Return (X, Y) of the center of cell containing provided text 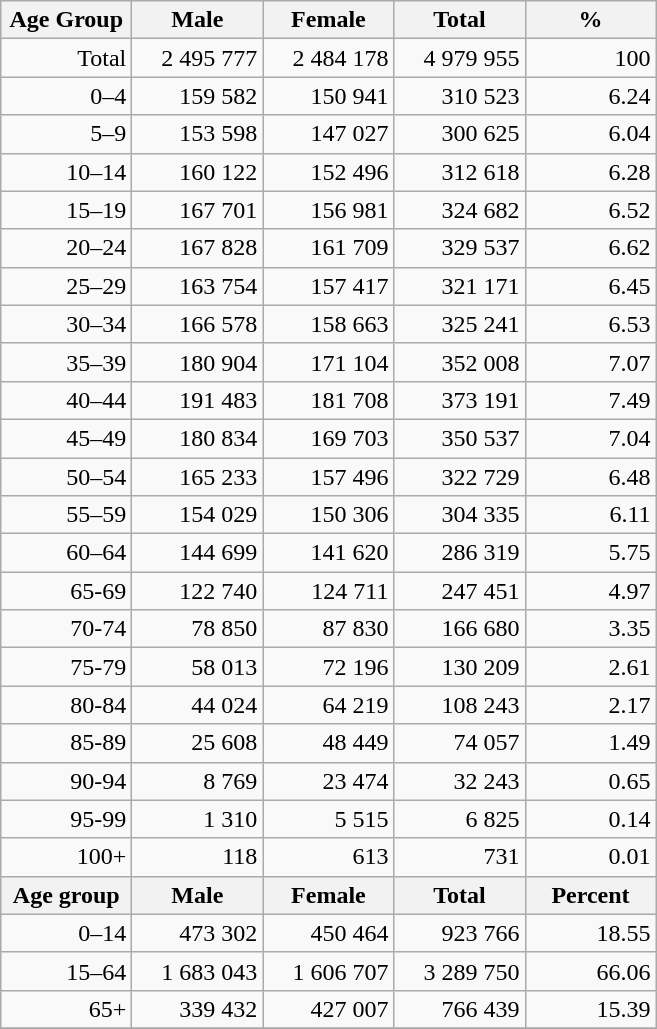
157 417 (328, 286)
87 830 (328, 629)
2.61 (590, 667)
171 104 (328, 362)
124 711 (328, 591)
15.39 (590, 1009)
32 243 (460, 781)
169 703 (328, 438)
613 (328, 857)
7.49 (590, 400)
159 582 (198, 96)
191 483 (198, 400)
0.65 (590, 781)
0.01 (590, 857)
304 335 (460, 515)
322 729 (460, 477)
6.04 (590, 134)
300 625 (460, 134)
0–14 (66, 933)
100+ (66, 857)
5–9 (66, 134)
65-69 (66, 591)
310 523 (460, 96)
150 306 (328, 515)
766 439 (460, 1009)
8 769 (198, 781)
247 451 (460, 591)
165 233 (198, 477)
321 171 (460, 286)
325 241 (460, 324)
70-74 (66, 629)
80-84 (66, 705)
122 740 (198, 591)
153 598 (198, 134)
1 310 (198, 819)
3 289 750 (460, 971)
6.52 (590, 210)
130 209 (460, 667)
180 904 (198, 362)
2 484 178 (328, 58)
286 319 (460, 553)
329 537 (460, 248)
Age group (66, 895)
30–34 (66, 324)
157 496 (328, 477)
60–64 (66, 553)
6.28 (590, 172)
6 825 (460, 819)
48 449 (328, 743)
7.07 (590, 362)
78 850 (198, 629)
35–39 (66, 362)
% (590, 20)
6.24 (590, 96)
6.48 (590, 477)
152 496 (328, 172)
1 683 043 (198, 971)
1.49 (590, 743)
Age Group (66, 20)
118 (198, 857)
312 618 (460, 172)
Percent (590, 895)
167 701 (198, 210)
66.06 (590, 971)
141 620 (328, 553)
324 682 (460, 210)
5.75 (590, 553)
108 243 (460, 705)
350 537 (460, 438)
58 013 (198, 667)
45–49 (66, 438)
74 057 (460, 743)
163 754 (198, 286)
450 464 (328, 933)
2.17 (590, 705)
6.45 (590, 286)
40–44 (66, 400)
352 008 (460, 362)
6.62 (590, 248)
1 606 707 (328, 971)
15–19 (66, 210)
167 828 (198, 248)
95-99 (66, 819)
100 (590, 58)
731 (460, 857)
90-94 (66, 781)
10–14 (66, 172)
161 709 (328, 248)
2 495 777 (198, 58)
166 578 (198, 324)
4.97 (590, 591)
64 219 (328, 705)
25–29 (66, 286)
339 432 (198, 1009)
85-89 (66, 743)
7.04 (590, 438)
147 027 (328, 134)
150 941 (328, 96)
373 191 (460, 400)
156 981 (328, 210)
4 979 955 (460, 58)
3.35 (590, 629)
0–4 (66, 96)
5 515 (328, 819)
23 474 (328, 781)
25 608 (198, 743)
158 663 (328, 324)
923 766 (460, 933)
0.14 (590, 819)
166 680 (460, 629)
72 196 (328, 667)
6.53 (590, 324)
6.11 (590, 515)
50–54 (66, 477)
180 834 (198, 438)
144 699 (198, 553)
427 007 (328, 1009)
154 029 (198, 515)
75-79 (66, 667)
15–64 (66, 971)
181 708 (328, 400)
18.55 (590, 933)
44 024 (198, 705)
65+ (66, 1009)
473 302 (198, 933)
160 122 (198, 172)
55–59 (66, 515)
20–24 (66, 248)
